Detect which cell encompasses the target text, then output its (x, y) center coordinate. 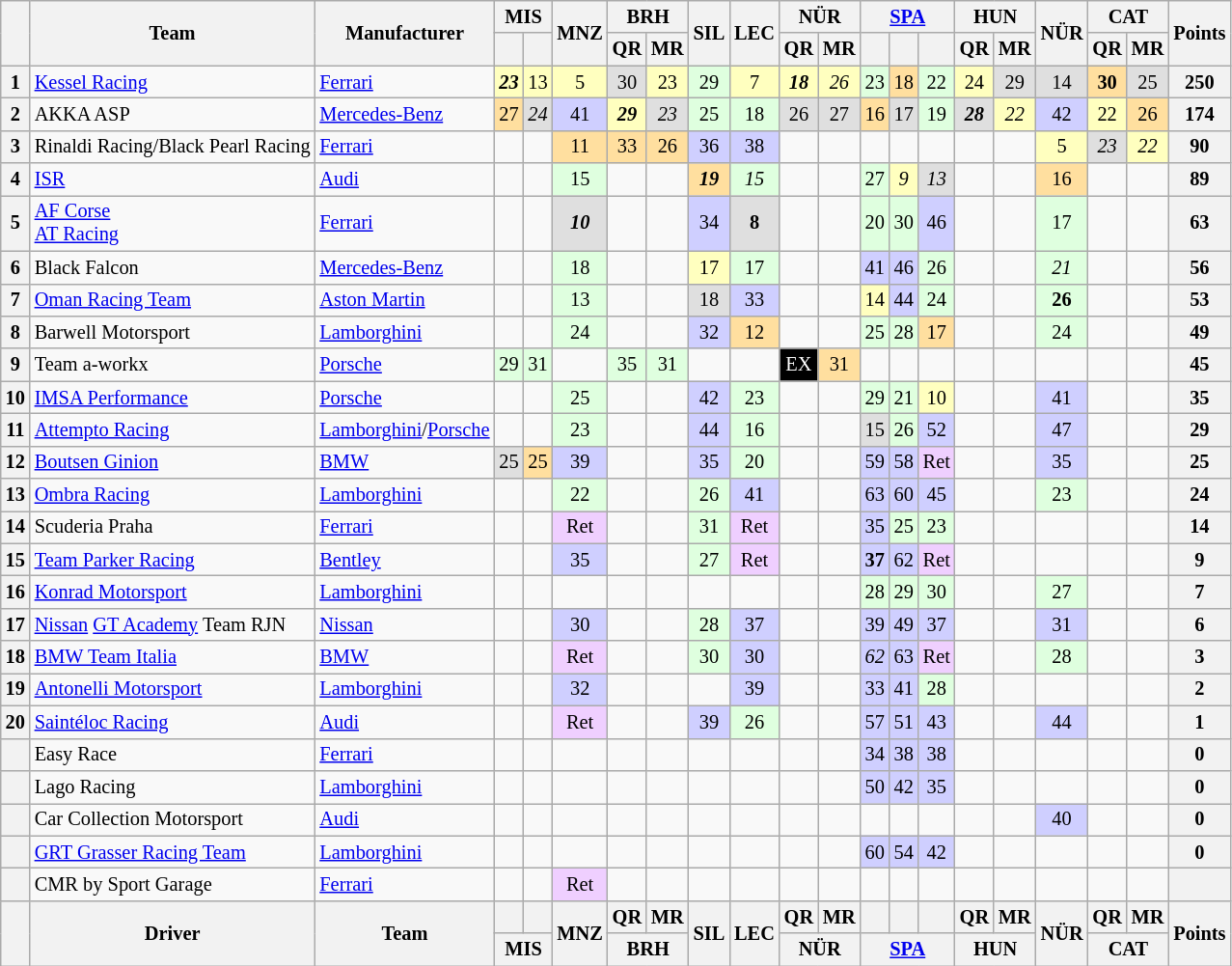
Barwell Motorsport (173, 332)
Team a-workx (173, 365)
Black Falcon (173, 267)
Konrad Motorsport (173, 592)
90 (1199, 147)
4 (15, 179)
Kessel Racing (173, 82)
Driver (173, 932)
Team Parker Racing (173, 560)
Nissan (404, 624)
51 (904, 722)
BMW Team Italia (173, 657)
Attempto Racing (173, 429)
EX (799, 365)
AKKA ASP (173, 114)
54 (904, 852)
36 (710, 147)
Nissan GT Academy Team RJN (173, 624)
Saintéloc Racing (173, 722)
174 (1199, 114)
40 (1062, 819)
GRT Grasser Racing Team (173, 852)
CMR by Sport Garage (173, 884)
Rinaldi Racing/Black Pearl Racing (173, 147)
59 (875, 462)
58 (904, 462)
56 (1199, 267)
47 (1062, 429)
Car Collection Motorsport (173, 819)
Ombra Racing (173, 495)
AF Corse AT Racing (173, 223)
Easy Race (173, 755)
Bentley (404, 560)
52 (937, 429)
Manufacturer (404, 33)
Aston Martin (404, 300)
Oman Racing Team (173, 300)
Scuderia Praha (173, 527)
Antonelli Motorsport (173, 689)
53 (1199, 300)
ISR (173, 179)
50 (875, 787)
Boutsen Ginion (173, 462)
IMSA Performance (173, 398)
250 (1199, 82)
Lago Racing (173, 787)
Lamborghini/Porsche (404, 429)
43 (937, 722)
89 (1199, 179)
57 (875, 722)
